Locate the cell with the specified text and output its [x, y] center coordinate. 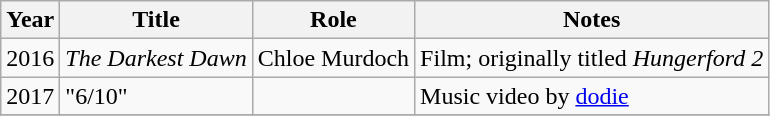
Role [333, 20]
Year [30, 20]
2017 [30, 96]
Film; originally titled Hungerford 2 [592, 58]
Chloe Murdoch [333, 58]
Title [156, 20]
"6/10" [156, 96]
The Darkest Dawn [156, 58]
Music video by dodie [592, 96]
2016 [30, 58]
Notes [592, 20]
